Find where the given text appears and provide that cell's center as (X, Y) coordinate. 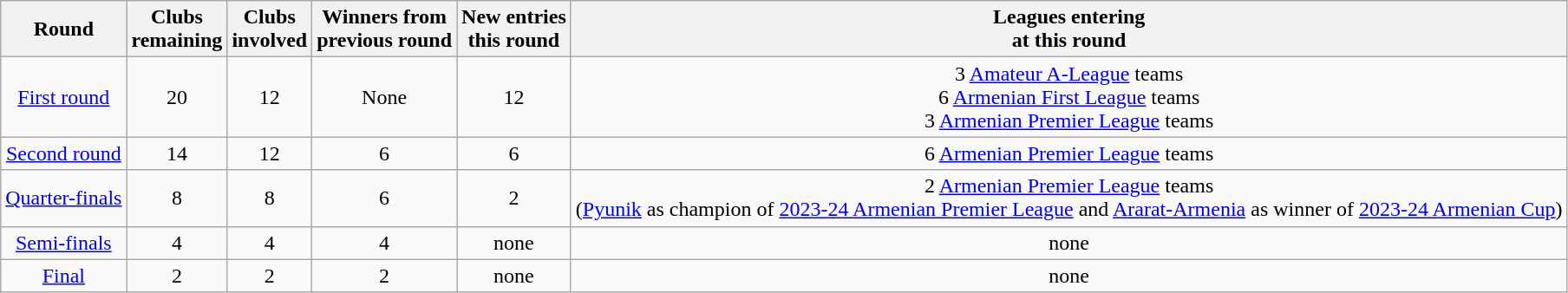
Final (64, 276)
Winners fromprevious round (385, 29)
Second round (64, 153)
3 Amateur A-League teams 6 Armenian First League teams 3 Armenian Premier League teams (1068, 97)
6 Armenian Premier League teams (1068, 153)
Quarter-finals (64, 198)
20 (177, 97)
Clubsinvolved (270, 29)
None (385, 97)
Clubsremaining (177, 29)
14 (177, 153)
Semi-finals (64, 243)
Leagues enteringat this round (1068, 29)
New entriesthis round (514, 29)
Round (64, 29)
First round (64, 97)
2 Armenian Premier League teams (Pyunik as champion of 2023-24 Armenian Premier League and Ararat-Armenia as winner of 2023-24 Armenian Cup) (1068, 198)
